Search for the cell housing the specified text and yield its [X, Y] center coordinate. 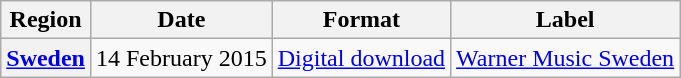
Sweden [46, 58]
Region [46, 20]
14 February 2015 [181, 58]
Format [361, 20]
Date [181, 20]
Warner Music Sweden [566, 58]
Label [566, 20]
Digital download [361, 58]
